Find where the given text appears and provide that cell's center as (x, y) coordinate. 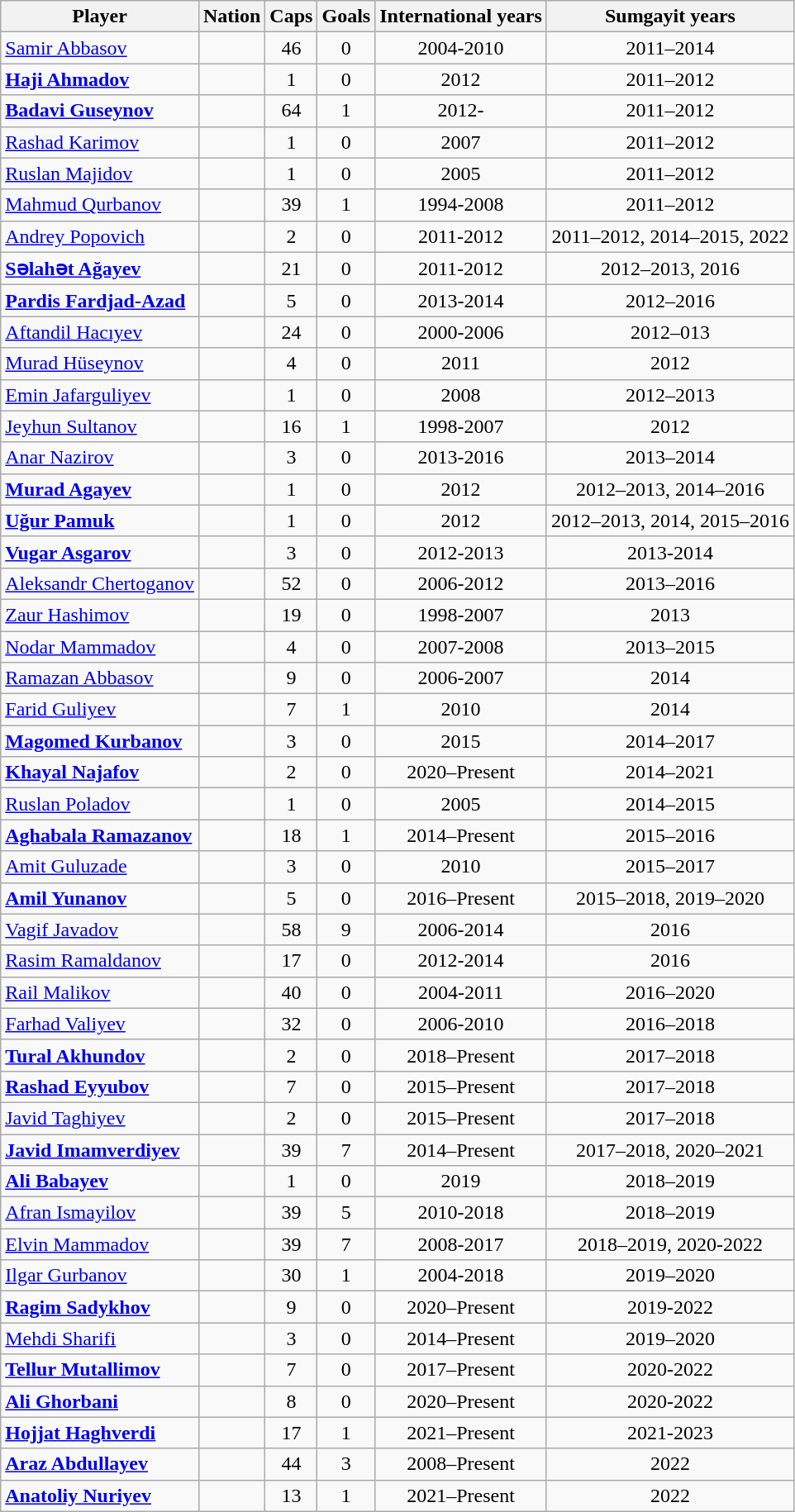
Araz Abdullayev (100, 1464)
2015–2017 (669, 867)
2015–2018, 2019–2020 (669, 898)
International years (461, 17)
Elvin Mammadov (100, 1244)
Aghabala Ramazanov (100, 835)
2013 (669, 615)
2011–2012, 2014–2015, 2022 (669, 236)
2008 (461, 395)
Samir Abbasov (100, 48)
2016–2020 (669, 992)
2014–2015 (669, 804)
Murad Hüseynov (100, 364)
2018–2019, 2020-2022 (669, 1244)
2010-2018 (461, 1213)
2012–2013, 2014, 2015–2016 (669, 521)
2015 (461, 741)
Nodar Mammadov (100, 647)
Tural Akhundov (100, 1055)
2019 (461, 1182)
2006-2012 (461, 583)
2012–013 (669, 332)
Ilgar Gurbanov (100, 1276)
Anatoliy Nuriyev (100, 1495)
2017–Present (461, 1370)
2012–2013 (669, 395)
2014–2021 (669, 773)
Ruslan Poladov (100, 804)
2011–2014 (669, 48)
Sumgayit years (669, 17)
2012-2013 (461, 552)
44 (291, 1464)
Hojjat Haghverdi (100, 1433)
2012–2013, 2014–2016 (669, 489)
Tellur Mutallimov (100, 1370)
Afran Ismayilov (100, 1213)
58 (291, 930)
Səlahət Ağayev (100, 269)
Rashad Karimov (100, 142)
2012–2013, 2016 (669, 269)
2008–Present (461, 1464)
Anar Nazirov (100, 458)
Rashad Eyyubov (100, 1086)
2004-2010 (461, 48)
Mahmud Qurbanov (100, 205)
2008-2017 (461, 1244)
2004-2011 (461, 992)
19 (291, 615)
Javid Imamverdiyev (100, 1149)
Badavi Guseynov (100, 111)
2012–2016 (669, 301)
52 (291, 583)
Ali Babayev (100, 1182)
8 (291, 1401)
Player (100, 17)
Aftandil Hacıyev (100, 332)
Murad Agayev (100, 489)
2021-2023 (669, 1433)
Ramazan Abbasov (100, 678)
64 (291, 111)
Ruslan Majidov (100, 174)
2016–Present (461, 898)
18 (291, 835)
Farid Guliyev (100, 710)
16 (291, 426)
Amil Yunanov (100, 898)
Mehdi Sharifi (100, 1338)
2013–2015 (669, 647)
1994-2008 (461, 205)
Goals (346, 17)
2017–2018, 2020–2021 (669, 1149)
Zaur Hashimov (100, 615)
32 (291, 1024)
Andrey Popovich (100, 236)
2006-2014 (461, 930)
2015–2016 (669, 835)
2011 (461, 364)
Javid Taghiyev (100, 1118)
2013–2014 (669, 458)
Aleksandr Chertoganov (100, 583)
2007 (461, 142)
2013-2016 (461, 458)
46 (291, 48)
2000-2006 (461, 332)
Uğur Pamuk (100, 521)
2012- (461, 111)
30 (291, 1276)
Magomed Kurbanov (100, 741)
Nation (231, 17)
Pardis Fardjad-Azad (100, 301)
2006-2007 (461, 678)
2012-2014 (461, 961)
2013–2016 (669, 583)
2004-2018 (461, 1276)
40 (291, 992)
2018–Present (461, 1055)
13 (291, 1495)
2014–2017 (669, 741)
Rasim Ramaldanov (100, 961)
Caps (291, 17)
Ali Ghorbani (100, 1401)
Emin Jafarguliyev (100, 395)
2019-2022 (669, 1307)
Farhad Valiyev (100, 1024)
Vugar Asgarov (100, 552)
Amit Guluzade (100, 867)
2016–2018 (669, 1024)
Haji Ahmadov (100, 79)
Khayal Najafov (100, 773)
Jeyhun Sultanov (100, 426)
Vagif Javadov (100, 930)
24 (291, 332)
2007-2008 (461, 647)
21 (291, 269)
Ragim Sadykhov (100, 1307)
2006-2010 (461, 1024)
Rail Malikov (100, 992)
